From the cell containing the given text, extract its center point as [X, Y] coordinate. 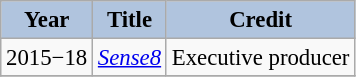
2015−18 [47, 58]
Title [130, 20]
Year [47, 20]
Executive producer [260, 58]
Sense8 [130, 58]
Credit [260, 20]
